Output the (X, Y) coordinate of the center of the cell containing the given text.  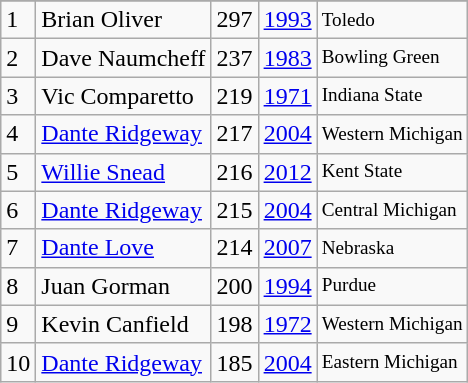
7 (18, 248)
Toledo (392, 20)
1983 (288, 58)
Eastern Michigan (392, 362)
1 (18, 20)
2007 (288, 248)
297 (234, 20)
Kevin Canfield (124, 324)
Willie Snead (124, 172)
1994 (288, 286)
Indiana State (392, 96)
Bowling Green (392, 58)
4 (18, 134)
Vic Comparetto (124, 96)
2012 (288, 172)
198 (234, 324)
5 (18, 172)
216 (234, 172)
200 (234, 286)
1971 (288, 96)
Dave Naumcheff (124, 58)
219 (234, 96)
Brian Oliver (124, 20)
1993 (288, 20)
10 (18, 362)
Juan Gorman (124, 286)
Purdue (392, 286)
1972 (288, 324)
185 (234, 362)
217 (234, 134)
Nebraska (392, 248)
Central Michigan (392, 210)
3 (18, 96)
Kent State (392, 172)
214 (234, 248)
2 (18, 58)
8 (18, 286)
6 (18, 210)
215 (234, 210)
Dante Love (124, 248)
9 (18, 324)
237 (234, 58)
